For the text-containing cell, return its midpoint in [x, y] coordinate format. 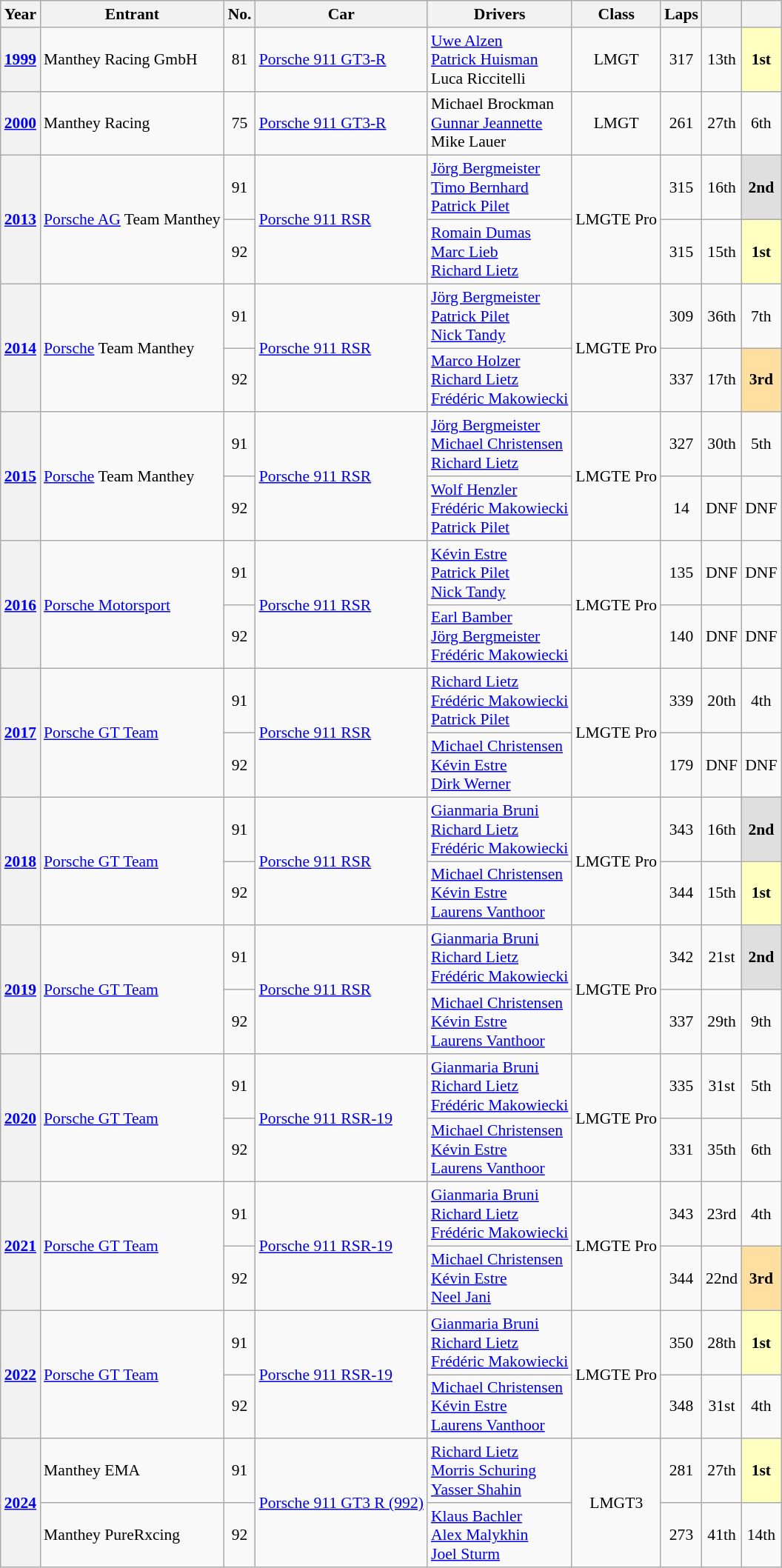
Jörg Bergmeister Timo Bernhard Patrick Pilet [499, 188]
140 [681, 637]
2015 [21, 477]
Uwe Alzen Patrick Huisman Luca Riccitelli [499, 59]
36th [721, 316]
2024 [21, 1504]
17th [721, 381]
14th [761, 1535]
Earl Bamber Jörg Bergmeister Frédéric Makowiecki [499, 637]
317 [681, 59]
2021 [21, 1246]
Wolf Henzler Frédéric Makowiecki Patrick Pilet [499, 508]
21st [721, 958]
Manthey Racing [132, 123]
Michael Brockman Gunnar Jeannette Mike Lauer [499, 123]
Entrant [132, 14]
13th [721, 59]
Richard Lietz Morris Schuring Yasser Shahin [499, 1471]
Michael Christensen Kévin Estre Neel Jani [499, 1278]
Marco Holzer Richard Lietz Frédéric Makowiecki [499, 381]
28th [721, 1342]
1999 [21, 59]
Porsche AG Team Manthey [132, 219]
Year [21, 14]
Manthey EMA [132, 1471]
342 [681, 958]
339 [681, 701]
41th [721, 1535]
No. [240, 14]
2016 [21, 604]
348 [681, 1407]
Michael Christensen Kévin Estre Dirk Werner [499, 766]
2013 [21, 219]
261 [681, 123]
Class [616, 14]
Kévin Estre Patrick Pilet Nick Tandy [499, 573]
30th [721, 444]
Car [341, 14]
Klaus Bachler Alex Malykhin Joel Sturm [499, 1535]
LMGT3 [616, 1504]
2018 [21, 861]
2000 [21, 123]
Manthey Racing GmbH [132, 59]
2017 [21, 733]
273 [681, 1535]
Richard Lietz Frédéric Makowiecki Patrick Pilet [499, 701]
135 [681, 573]
29th [721, 1022]
309 [681, 316]
23rd [721, 1215]
2014 [21, 348]
22nd [721, 1278]
81 [240, 59]
281 [681, 1471]
2022 [21, 1375]
2019 [21, 990]
7th [761, 316]
35th [721, 1150]
9th [761, 1022]
2020 [21, 1118]
Jörg Bergmeister Michael Christensen Richard Lietz [499, 444]
350 [681, 1342]
75 [240, 123]
Porsche Motorsport [132, 604]
327 [681, 444]
Laps [681, 14]
14 [681, 508]
20th [721, 701]
Drivers [499, 14]
Jörg Bergmeister Patrick Pilet Nick Tandy [499, 316]
Romain Dumas Marc Lieb Richard Lietz [499, 252]
335 [681, 1086]
179 [681, 766]
Manthey PureRxcing [132, 1535]
Porsche 911 GT3 R (992) [341, 1504]
331 [681, 1150]
